Scan for the cell matching the given text and deliver its [x, y] coordinate at center. 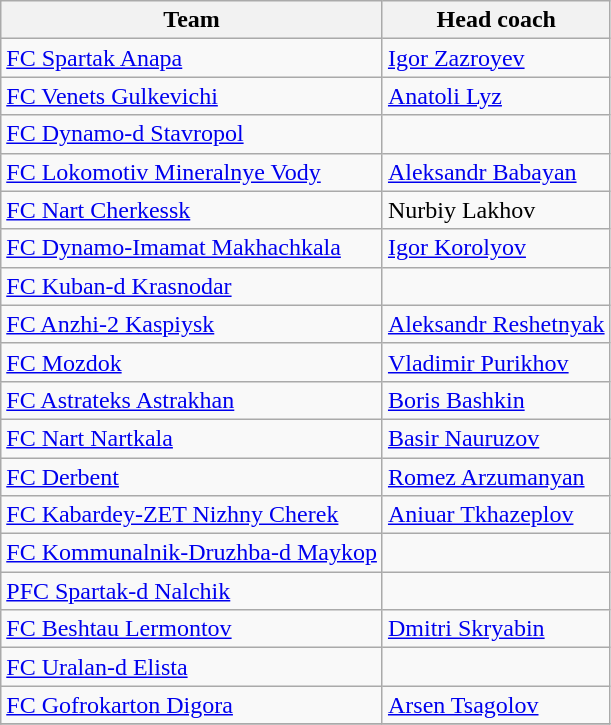
Romez Arzumanyan [496, 477]
Vladimir Purikhov [496, 362]
Dmitri Skryabin [496, 629]
PFC Spartak-d Nalchik [192, 591]
FC Kuban-d Krasnodar [192, 286]
FC Anzhi-2 Kaspiysk [192, 324]
FC Dynamo-d Stavropol [192, 134]
FC Venets Gulkevichi [192, 96]
Igor Korolyov [496, 248]
FC Nart Nartkala [192, 438]
FC Nart Cherkessk [192, 210]
FC Uralan-d Elista [192, 667]
Head coach [496, 20]
FC Lokomotiv Mineralnye Vody [192, 172]
Aleksandr Babayan [496, 172]
Basir Nauruzov [496, 438]
Nurbiy Lakhov [496, 210]
Anatoli Lyz [496, 96]
Aniuar Tkhazeplov [496, 515]
Arsen Tsagolov [496, 705]
FC Spartak Anapa [192, 58]
FC Astrateks Astrakhan [192, 400]
FC Mozdok [192, 362]
FC Derbent [192, 477]
FC Kabardey-ZET Nizhny Cherek [192, 515]
FC Kommunalnik-Druzhba-d Maykop [192, 553]
Team [192, 20]
Boris Bashkin [496, 400]
Aleksandr Reshetnyak [496, 324]
FC Beshtau Lermontov [192, 629]
FC Dynamo-Imamat Makhachkala [192, 248]
Igor Zazroyev [496, 58]
FC Gofrokarton Digora [192, 705]
